Determine the (X, Y) coordinate at the center of the cell enclosing the given text.  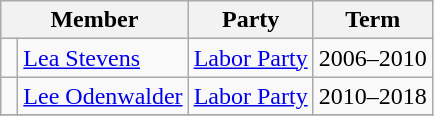
Lea Stevens (103, 58)
Lee Odenwalder (103, 96)
2010–2018 (372, 96)
Member (94, 20)
Term (372, 20)
Party (250, 20)
2006–2010 (372, 58)
